Extract the [X, Y] coordinate from the center of the cell holding the provided text.  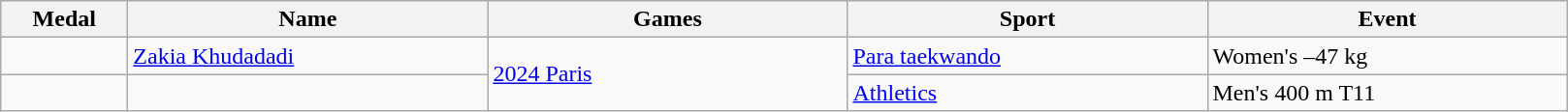
Name [308, 19]
Medal [64, 19]
Games [667, 19]
Men's 400 m T11 [1387, 93]
Women's –47 kg [1387, 56]
Sport [1028, 19]
Athletics [1028, 93]
2024 Paris [667, 74]
Event [1387, 19]
Zakia Khudadadi [308, 56]
Para taekwando [1028, 56]
